Identify which cell holds the provided text, then report its (X, Y) central coordinate. 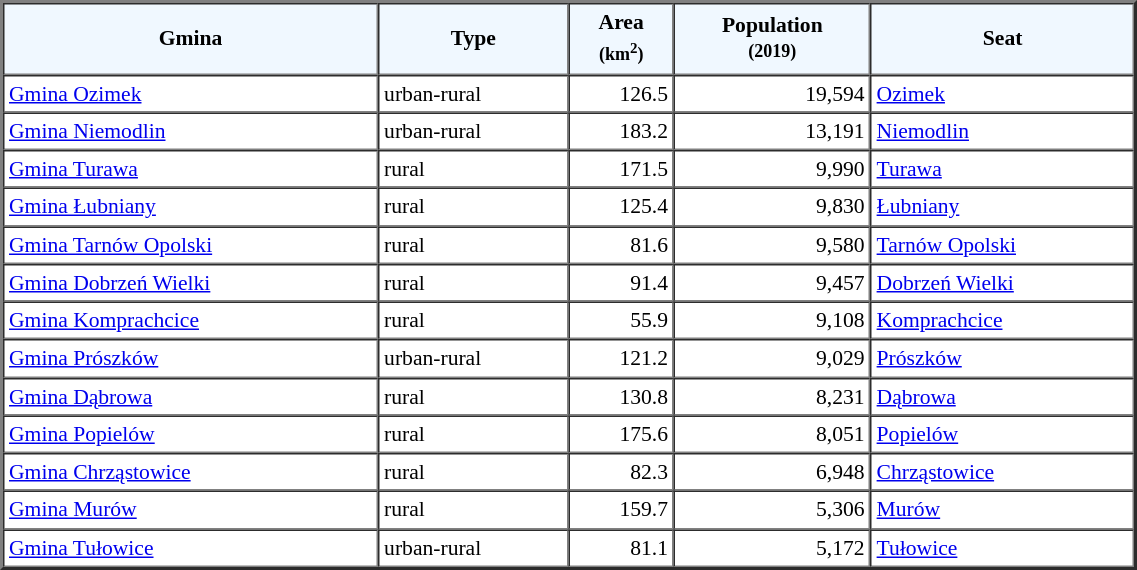
Niemodlin (1003, 131)
8,051 (772, 434)
Gmina Komprachcice (190, 321)
Gmina Prószków (190, 359)
Popielów (1003, 434)
6,948 (772, 472)
8,231 (772, 396)
Gmina Murów (190, 510)
9,580 (772, 245)
9,029 (772, 359)
Prószków (1003, 359)
13,191 (772, 131)
Dobrzeń Wielki (1003, 283)
Gmina Tułowice (190, 548)
130.8 (621, 396)
Łubniany (1003, 207)
Gmina Łubniany (190, 207)
Population(2019) (772, 38)
Tarnów Opolski (1003, 245)
9,990 (772, 169)
159.7 (621, 510)
Turawa (1003, 169)
Gmina Dobrzeń Wielki (190, 283)
Gmina Popielów (190, 434)
Dąbrowa (1003, 396)
Komprachcice (1003, 321)
81.1 (621, 548)
Tułowice (1003, 548)
171.5 (621, 169)
125.4 (621, 207)
183.2 (621, 131)
175.6 (621, 434)
9,457 (772, 283)
82.3 (621, 472)
Gmina Dąbrowa (190, 396)
Murów (1003, 510)
Gmina Ozimek (190, 93)
91.4 (621, 283)
Gmina Chrząstowice (190, 472)
Seat (1003, 38)
Gmina Turawa (190, 169)
Gmina Tarnów Opolski (190, 245)
9,830 (772, 207)
Type (473, 38)
Ozimek (1003, 93)
Gmina (190, 38)
55.9 (621, 321)
9,108 (772, 321)
Area(km2) (621, 38)
Chrząstowice (1003, 472)
126.5 (621, 93)
5,306 (772, 510)
121.2 (621, 359)
19,594 (772, 93)
Gmina Niemodlin (190, 131)
81.6 (621, 245)
5,172 (772, 548)
